Locate the cell with the specified text and output its (X, Y) center coordinate. 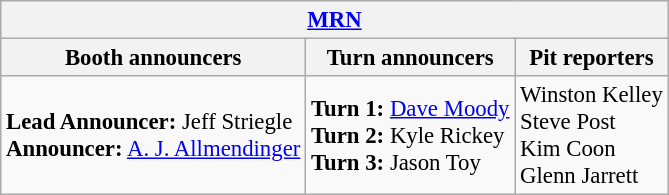
Turn announcers (410, 58)
Winston KelleySteve PostKim CoonGlenn Jarrett (592, 136)
MRN (334, 20)
Booth announcers (154, 58)
Turn 1: Dave MoodyTurn 2: Kyle RickeyTurn 3: Jason Toy (410, 136)
Lead Announcer: Jeff StriegleAnnouncer: A. J. Allmendinger (154, 136)
Pit reporters (592, 58)
